Pinpoint the cell where the given text exists, returning its (X, Y) midpoint coordinate. 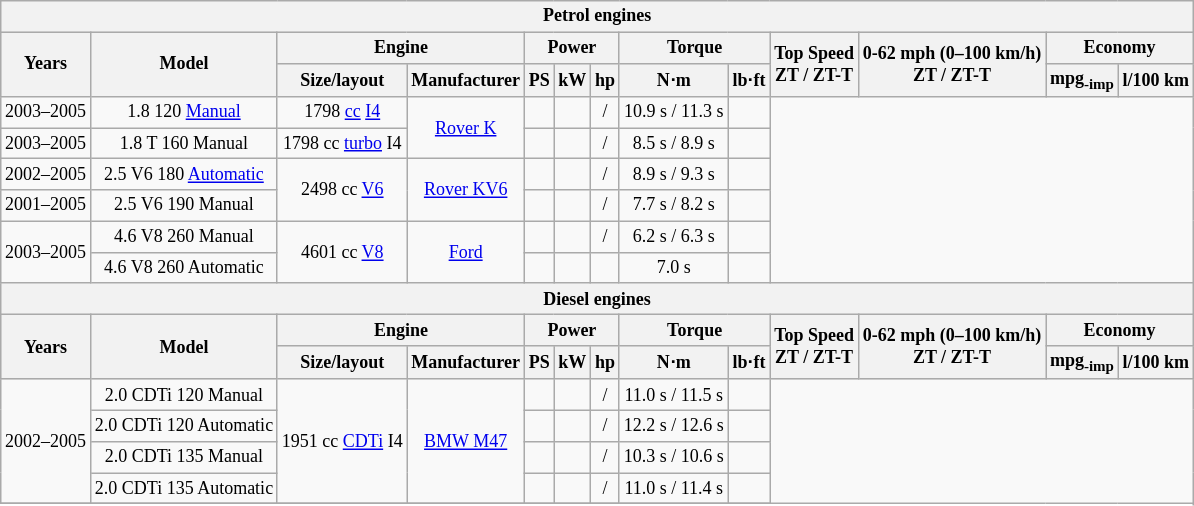
7.0 s (674, 268)
2.5 V6 180 Automatic (184, 174)
2.0 CDTi 120 Automatic (184, 426)
1.8 T 160 Manual (184, 144)
7.7 s / 8.2 s (674, 206)
Ford (466, 252)
BMW M47 (466, 442)
4.6 V8 260 Manual (184, 236)
8.5 s / 8.9 s (674, 144)
1.8 120 Manual (184, 112)
Diesel engines (598, 298)
1798 cc turbo I4 (342, 144)
11.0 s / 11.4 s (674, 488)
2.0 CDTi 135 Manual (184, 456)
4601 cc V8 (342, 252)
Rover KV6 (466, 190)
6.2 s / 6.3 s (674, 236)
2.0 CDTi 135 Automatic (184, 488)
2.0 CDTi 120 Manual (184, 394)
12.2 s / 12.6 s (674, 426)
10.3 s / 10.6 s (674, 456)
Petrol engines (598, 16)
10.9 s / 11.3 s (674, 112)
1798 cc I4 (342, 112)
4.6 V8 260 Automatic (184, 268)
2498 cc V6 (342, 190)
2.5 V6 190 Manual (184, 206)
Rover K (466, 127)
2001–2005 (46, 206)
8.9 s / 9.3 s (674, 174)
1951 cc CDTi I4 (342, 442)
11.0 s / 11.5 s (674, 394)
